Extract the [x, y] coordinate from the center of the cell holding the provided text.  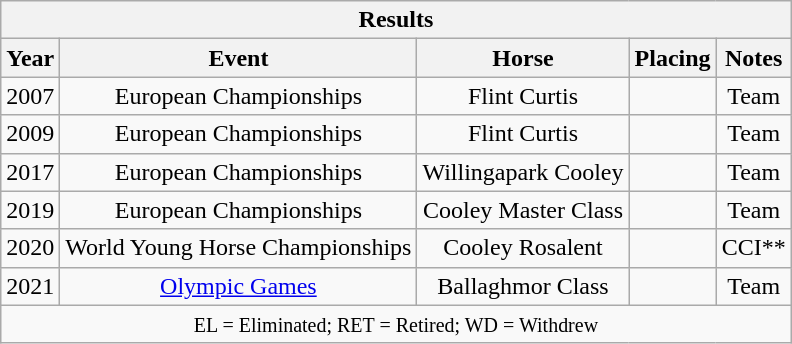
Results [396, 20]
Event [238, 58]
CCI** [754, 248]
Willingapark Cooley [523, 172]
Cooley Master Class [523, 210]
2009 [30, 134]
2007 [30, 96]
2021 [30, 286]
Placing [672, 58]
Olympic Games [238, 286]
EL = Eliminated; RET = Retired; WD = Withdrew [396, 324]
Cooley Rosalent [523, 248]
Year [30, 58]
2017 [30, 172]
Ballaghmor Class [523, 286]
Notes [754, 58]
World Young Horse Championships [238, 248]
Horse [523, 58]
2019 [30, 210]
2020 [30, 248]
